Determine the (x, y) coordinate at the center of the cell enclosing the given text.  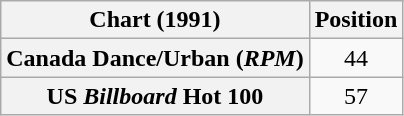
Position (356, 20)
Chart (1991) (155, 20)
57 (356, 96)
US Billboard Hot 100 (155, 96)
Canada Dance/Urban (RPM) (155, 58)
44 (356, 58)
